Capture the cell that displays the provided text and extract its [x, y] central coordinate. 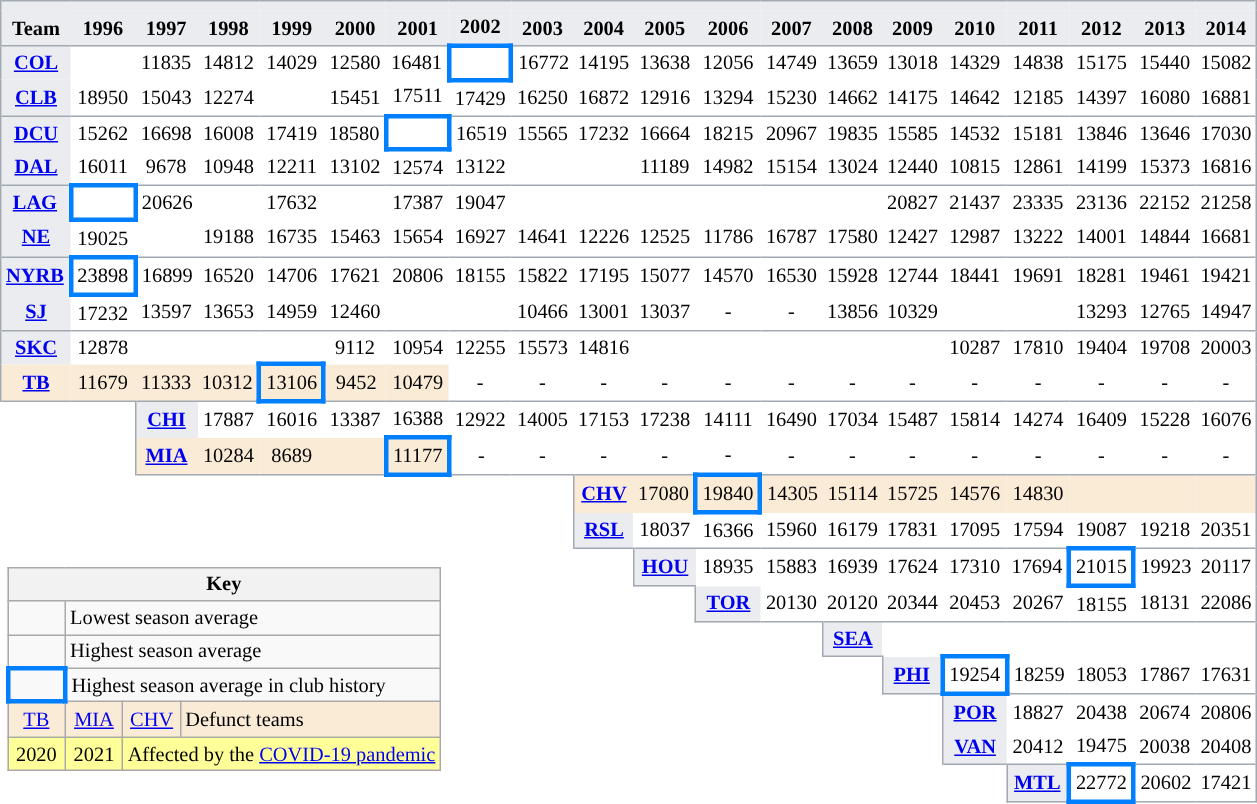
SJ [36, 312]
15228 [1165, 419]
2013 [1165, 28]
22772 [1101, 783]
17631 [1226, 675]
12878 [103, 347]
18441 [974, 275]
13122 [480, 167]
17195 [604, 275]
13018 [912, 63]
DAL [36, 167]
8689 [291, 456]
12255 [480, 347]
15573 [542, 347]
1996 [103, 28]
17580 [853, 238]
15043 [166, 98]
20453 [974, 604]
13597 [166, 312]
1998 [228, 28]
20412 [1038, 746]
17421 [1226, 783]
2003 [542, 28]
12056 [728, 63]
18131 [1165, 604]
2020 [37, 754]
1999 [291, 28]
15725 [912, 494]
15487 [912, 419]
23335 [1038, 202]
NE [36, 238]
15463 [355, 238]
13024 [853, 167]
18950 [103, 98]
DCU [36, 133]
VAN [974, 746]
16735 [291, 238]
COL [36, 63]
17632 [291, 202]
14641 [542, 238]
20408 [1226, 746]
15175 [1101, 63]
14329 [974, 63]
Highest season average [252, 652]
TOR [728, 604]
2007 [791, 28]
14844 [1165, 238]
18281 [1101, 275]
19047 [480, 202]
16366 [728, 530]
SKC [36, 347]
20827 [912, 202]
15230 [791, 98]
20438 [1101, 712]
15451 [355, 98]
20117 [1226, 567]
14816 [604, 347]
13653 [228, 312]
17810 [1038, 347]
12916 [665, 98]
14576 [974, 494]
16881 [1226, 98]
15114 [853, 494]
16179 [853, 530]
19254 [974, 675]
19087 [1101, 530]
16872 [604, 98]
20602 [1165, 783]
17030 [1226, 133]
20120 [853, 604]
10815 [974, 167]
Affected by the COVID-19 pandemic [282, 754]
21437 [974, 202]
15262 [103, 133]
14642 [974, 98]
18827 [1038, 712]
13293 [1101, 312]
2011 [1038, 28]
12744 [912, 275]
16519 [480, 133]
16530 [791, 275]
10287 [974, 347]
Defunct teams [310, 720]
14274 [1038, 419]
19923 [1165, 567]
14397 [1101, 98]
19461 [1165, 275]
17419 [291, 133]
20351 [1226, 530]
13001 [604, 312]
12580 [355, 63]
21258 [1226, 202]
16008 [228, 133]
12765 [1165, 312]
16664 [665, 133]
10312 [228, 383]
14706 [291, 275]
13102 [355, 167]
19475 [1101, 746]
18053 [1101, 675]
19691 [1038, 275]
14982 [728, 167]
17080 [665, 494]
2012 [1101, 28]
16490 [791, 419]
20967 [791, 133]
10479 [418, 383]
12525 [665, 238]
13646 [1165, 133]
2009 [912, 28]
2014 [1226, 28]
16250 [542, 98]
16899 [166, 275]
RSL [604, 530]
23898 [103, 275]
11177 [418, 456]
17624 [912, 567]
19025 [103, 238]
17831 [912, 530]
Team [36, 28]
16011 [103, 167]
14662 [853, 98]
17387 [418, 202]
10466 [542, 312]
NYRB [36, 275]
19840 [728, 494]
14029 [291, 63]
2001 [418, 28]
CHI [166, 419]
17621 [355, 275]
14570 [728, 275]
2000 [355, 28]
22086 [1226, 604]
11835 [166, 63]
14199 [1101, 167]
16080 [1165, 98]
12226 [604, 238]
16698 [166, 133]
15181 [1038, 133]
20130 [791, 604]
17867 [1165, 675]
14195 [604, 63]
1997 [166, 28]
19708 [1165, 347]
14175 [912, 98]
17034 [853, 419]
13387 [355, 419]
10954 [418, 347]
Key [224, 584]
17511 [418, 98]
12460 [355, 312]
13106 [291, 383]
16388 [418, 419]
10948 [228, 167]
15814 [974, 419]
20267 [1038, 604]
9452 [355, 383]
11189 [665, 167]
CLB [36, 98]
14532 [974, 133]
13659 [853, 63]
13222 [1038, 238]
14749 [791, 63]
17095 [974, 530]
13294 [728, 98]
14947 [1226, 312]
20038 [1165, 746]
2004 [604, 28]
22152 [1165, 202]
15565 [542, 133]
2006 [728, 28]
23136 [1101, 202]
14838 [1038, 63]
18580 [355, 133]
13856 [853, 312]
15928 [853, 275]
17238 [665, 419]
2010 [974, 28]
14830 [1038, 494]
10329 [912, 312]
17429 [480, 98]
14959 [291, 312]
12211 [291, 167]
16939 [853, 567]
16076 [1226, 419]
HOU [665, 567]
POR [974, 712]
Highest season average in club history [252, 685]
20344 [912, 604]
Lowest season average [252, 618]
12922 [480, 419]
12987 [974, 238]
16409 [1101, 419]
18215 [728, 133]
19835 [853, 133]
16520 [228, 275]
14005 [542, 419]
16772 [542, 63]
17153 [604, 419]
15373 [1165, 167]
19421 [1226, 275]
15154 [791, 167]
16016 [291, 419]
14305 [791, 494]
19188 [228, 238]
12185 [1038, 98]
11333 [166, 383]
PHI [912, 675]
20626 [166, 202]
12861 [1038, 167]
2021 [94, 754]
10284 [228, 456]
17310 [974, 567]
11679 [103, 383]
9678 [166, 167]
17694 [1038, 567]
14812 [228, 63]
15077 [665, 275]
20003 [1226, 347]
18259 [1038, 675]
9112 [355, 347]
15883 [791, 567]
12427 [912, 238]
12574 [418, 167]
14001 [1101, 238]
2002 [480, 28]
12274 [228, 98]
15440 [1165, 63]
12440 [912, 167]
13037 [665, 312]
13638 [665, 63]
16681 [1226, 238]
16816 [1226, 167]
15822 [542, 275]
15585 [912, 133]
13846 [1101, 133]
16927 [480, 238]
2005 [665, 28]
LAG [36, 202]
20674 [1165, 712]
SEA [853, 639]
17887 [228, 419]
18935 [728, 567]
19404 [1101, 347]
18037 [665, 530]
2008 [853, 28]
16481 [418, 63]
19218 [1165, 530]
21015 [1101, 567]
15082 [1226, 63]
14111 [728, 419]
11786 [728, 238]
MTL [1038, 783]
16787 [791, 238]
15960 [791, 530]
15654 [418, 238]
17594 [1038, 530]
